Identify which cell holds the provided text, then report its (x, y) central coordinate. 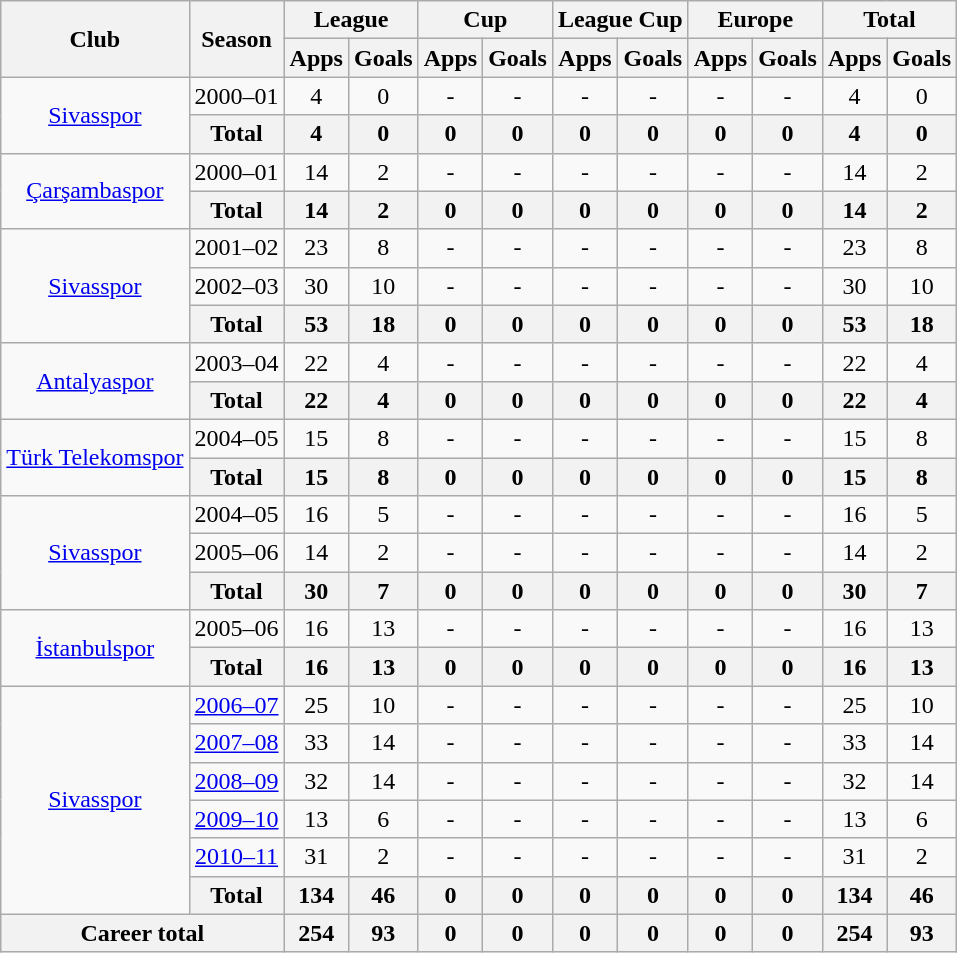
Career total (142, 933)
Türk Telekomspor (95, 457)
Cup (485, 20)
2008–09 (236, 781)
2009–10 (236, 819)
2003–04 (236, 362)
İstanbulspor (95, 648)
2006–07 (236, 705)
2002–03 (236, 286)
Club (95, 39)
Çarşambaspor (95, 191)
2010–11 (236, 857)
2007–08 (236, 743)
League (351, 20)
Season (236, 39)
League Cup (620, 20)
Antalyaspor (95, 381)
Europe (755, 20)
2001–02 (236, 248)
